Capture the cell that displays the provided text and extract its [x, y] central coordinate. 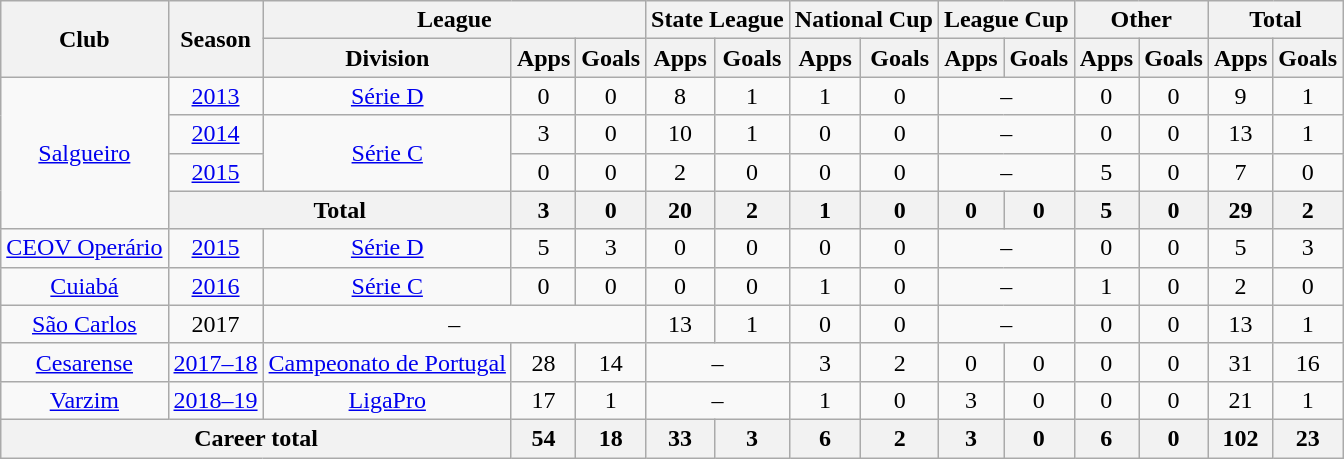
League [454, 20]
Varzim [84, 400]
17 [543, 400]
21 [1240, 400]
18 [611, 438]
33 [680, 438]
16 [1308, 362]
2014 [216, 134]
Season [216, 39]
2013 [216, 96]
State League [718, 20]
2017–18 [216, 362]
League Cup [1006, 20]
8 [680, 96]
102 [1240, 438]
National Cup [864, 20]
2017 [216, 324]
Career total [256, 438]
2016 [216, 286]
LigaPro [387, 400]
10 [680, 134]
28 [543, 362]
CEOV Operário [84, 248]
Other [1141, 20]
31 [1240, 362]
Cuiabá [84, 286]
Salgueiro [84, 153]
9 [1240, 96]
23 [1308, 438]
São Carlos [84, 324]
7 [1240, 172]
Cesarense [84, 362]
Division [387, 58]
2018–19 [216, 400]
Campeonato de Portugal [387, 362]
29 [1240, 210]
20 [680, 210]
14 [611, 362]
54 [543, 438]
Club [84, 39]
